Locate the cell with the specified text and output its [X, Y] center coordinate. 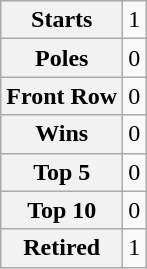
Front Row [62, 96]
Top 10 [62, 210]
Wins [62, 134]
Starts [62, 20]
Poles [62, 58]
Retired [62, 248]
Top 5 [62, 172]
